Identify which cell holds the provided text, then report its (x, y) central coordinate. 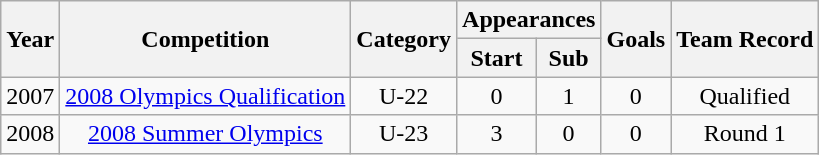
Qualified (745, 96)
Year (30, 39)
Goals (636, 39)
1 (568, 96)
U-23 (404, 134)
2008 (30, 134)
Appearances (529, 20)
2007 (30, 96)
2008 Olympics Qualification (206, 96)
Start (497, 58)
Team Record (745, 39)
U-22 (404, 96)
2008 Summer Olympics (206, 134)
Round 1 (745, 134)
Category (404, 39)
Competition (206, 39)
Sub (568, 58)
3 (497, 134)
